Find where the given text appears and provide that cell's center as [x, y] coordinate. 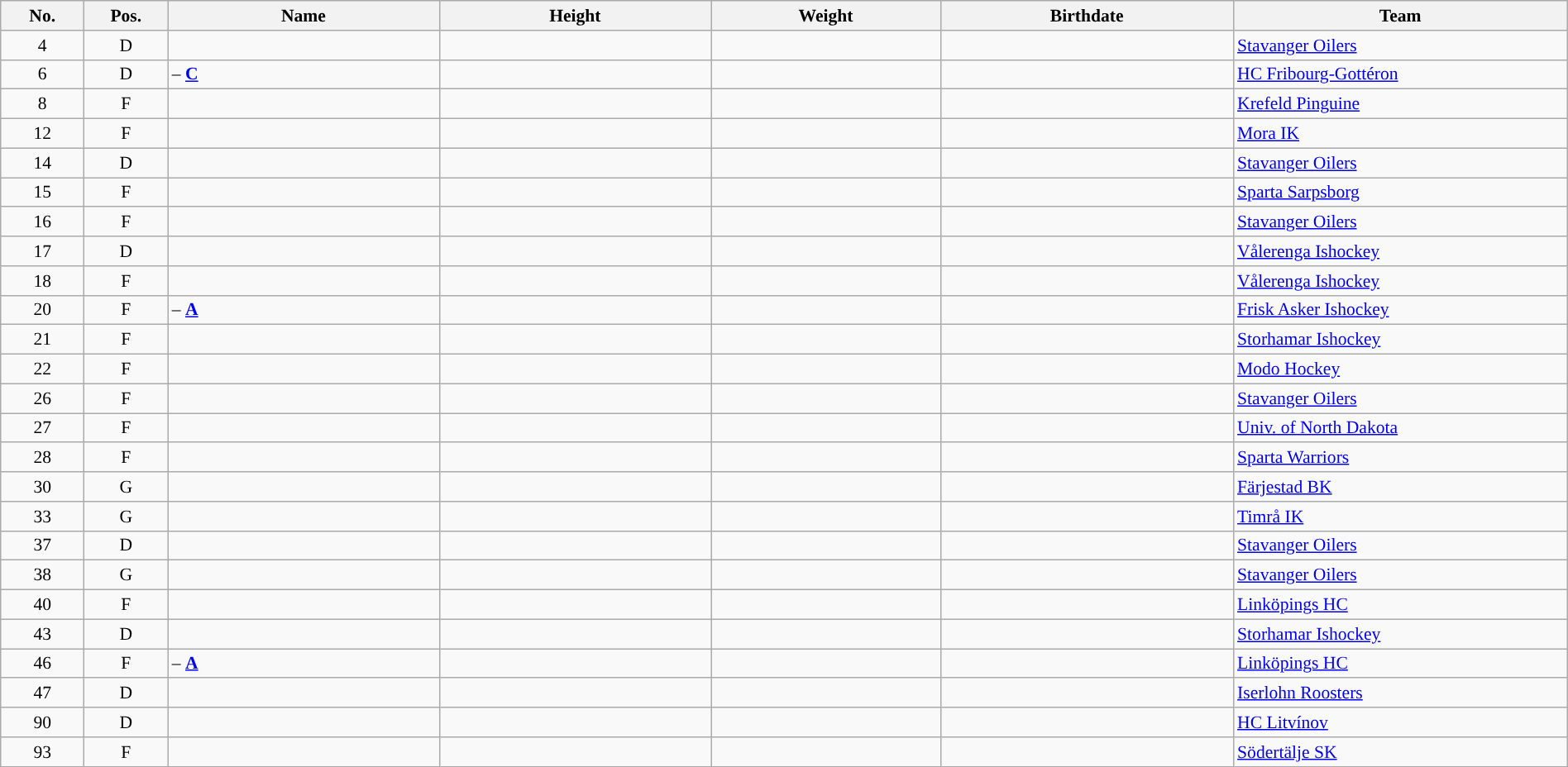
Timrå IK [1400, 517]
8 [43, 104]
90 [43, 722]
14 [43, 163]
Mora IK [1400, 134]
22 [43, 369]
47 [43, 693]
Sparta Warriors [1400, 458]
20 [43, 310]
6 [43, 74]
Södertälje SK [1400, 752]
93 [43, 752]
30 [43, 487]
21 [43, 340]
Height [575, 16]
Weight [826, 16]
Birthdate [1087, 16]
37 [43, 545]
Name [304, 16]
16 [43, 222]
43 [43, 634]
18 [43, 281]
Pos. [126, 16]
Team [1400, 16]
12 [43, 134]
46 [43, 664]
15 [43, 193]
27 [43, 428]
Univ. of North Dakota [1400, 428]
Modo Hockey [1400, 369]
No. [43, 16]
4 [43, 45]
Frisk Asker Ishockey [1400, 310]
28 [43, 458]
Iserlohn Roosters [1400, 693]
33 [43, 517]
Sparta Sarpsborg [1400, 193]
HC Fribourg-Gottéron [1400, 74]
17 [43, 251]
Färjestad BK [1400, 487]
HC Litvínov [1400, 722]
– C [304, 74]
Krefeld Pinguine [1400, 104]
26 [43, 398]
40 [43, 605]
38 [43, 575]
